For the text-containing cell, return its midpoint in (x, y) coordinate format. 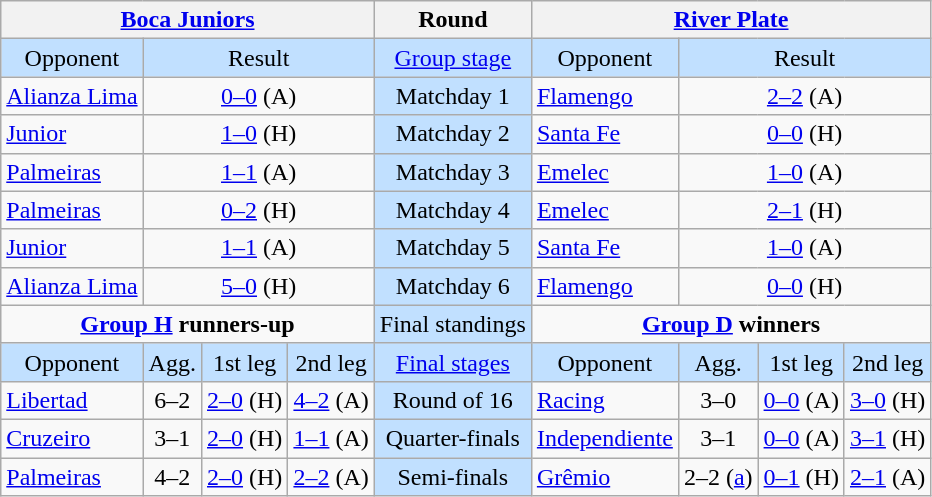
Matchday 5 (452, 248)
River Plate (730, 20)
2–1 (A) (887, 477)
Racing (604, 400)
6–2 (172, 400)
3–0 (718, 400)
3–1 (H) (887, 438)
0–2 (H) (258, 210)
Matchday 3 (452, 172)
4–2 (A) (331, 400)
Final stages (452, 362)
Group D winners (730, 324)
Final standings (452, 324)
Boca Juniors (188, 20)
Semi-finals (452, 477)
Round (452, 20)
Matchday 1 (452, 96)
5–0 (H) (258, 286)
Cruzeiro (72, 438)
Grêmio (604, 477)
Group stage (452, 58)
4–2 (172, 477)
2–1 (H) (804, 210)
Matchday 2 (452, 134)
1–0 (H) (258, 134)
Matchday 6 (452, 286)
Libertad (72, 400)
3–0 (H) (887, 400)
Group H runners-up (188, 324)
Independiente (604, 438)
Matchday 4 (452, 210)
2–2 (a) (718, 477)
Round of 16 (452, 400)
0–1 (H) (801, 477)
Quarter-finals (452, 438)
